Extract the [x, y] coordinate from the center of the cell holding the provided text.  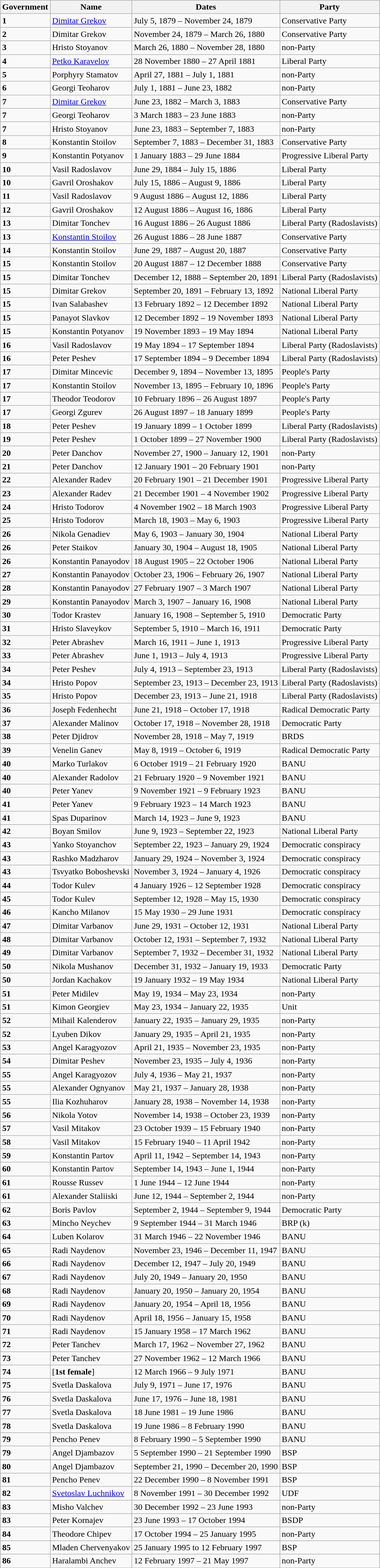
July 4, 1936 – May 21, 1937 [206, 1075]
March 26, 1880 – November 28, 1880 [206, 48]
July 20, 1949 – January 20, 1950 [206, 1277]
July 4, 1913 – September 23, 1913 [206, 669]
June 1, 1913 – July 4, 1913 [206, 656]
1 [25, 21]
UDF [330, 1493]
Mincho Neychev [91, 1223]
25 January 1995 to 12 February 1997 [206, 1547]
April 21, 1935 – November 23, 1935 [206, 1048]
May 6, 1903 – January 30, 1904 [206, 534]
2 [25, 34]
21 February 1920 – 9 November 1921 [206, 777]
20 [25, 453]
17 September 1894 – 9 December 1894 [206, 358]
25 [25, 520]
Haralambi Anchev [91, 1561]
4 November 1902 – 18 March 1903 [206, 507]
September 20, 1891 – February 13, 1892 [206, 291]
Venelin Ganev [91, 750]
December 12, 1888 – September 20, 1891 [206, 277]
27 November 1962 – 12 March 1966 [206, 1358]
20 August 1887 – 12 December 1888 [206, 264]
56 [25, 1115]
March 14, 1923 – June 9, 1923 [206, 818]
June 23, 1883 – September 7, 1883 [206, 129]
21 December 1901 – 4 November 1902 [206, 493]
Theodor Teodorov [91, 399]
September 14, 1943 – June 1, 1944 [206, 1169]
September 5, 1910 – March 16, 1911 [206, 629]
63 [25, 1223]
70 [25, 1318]
1 October 1899 – 27 November 1900 [206, 439]
12 [25, 210]
9 February 1923 – 14 March 1923 [206, 804]
86 [25, 1561]
November 14, 1938 – October 23, 1939 [206, 1115]
January 16, 1908 – September 5, 1910 [206, 615]
Peter Kornajev [91, 1520]
75 [25, 1385]
Misho Valchev [91, 1507]
Boris Pavlov [91, 1209]
May 19, 1934 – May 23, 1934 [206, 993]
12 January 1901 – 20 February 1901 [206, 466]
19 January 1932 – 19 May 1934 [206, 980]
January 29, 1924 – November 3, 1924 [206, 858]
30 December 1992 – 23 June 1993 [206, 1507]
January 20, 1954 – April 18, 1956 [206, 1304]
20 February 1901 – 21 December 1901 [206, 480]
Name [91, 7]
June 29, 1887 – August 20, 1887 [206, 250]
November 24, 1879 – March 26, 1880 [206, 34]
28 November 1880 – 27 April 1881 [206, 61]
19 November 1893 – 19 May 1894 [206, 331]
53 [25, 1048]
23 October 1939 – 15 February 1940 [206, 1129]
8 [25, 142]
March 16, 1911 – June 1, 1913 [206, 642]
Alexander Malinov [91, 723]
June 29, 1931 – October 12, 1931 [206, 926]
Hristo Slaveykov [91, 629]
September 7, 1932 – December 31, 1932 [206, 953]
28 [25, 588]
December 9, 1894 – November 13, 1895 [206, 372]
Svetoslav Luchnikov [91, 1493]
73 [25, 1358]
16 August 1886 – 26 August 1886 [206, 223]
5 September 1990 – 21 September 1990 [206, 1453]
Alexander Radolov [91, 777]
26 August 1897 – 18 January 1899 [206, 413]
1 January 1883 – 29 June 1884 [206, 155]
Dimitar Mincevic [91, 372]
June 12, 1944 – September 2, 1944 [206, 1196]
11 [25, 196]
39 [25, 750]
October 23, 1906 – February 26, 1907 [206, 574]
81 [25, 1480]
June 21, 1918 – October 17, 1918 [206, 710]
26 August 1886 – 28 June 1887 [206, 237]
54 [25, 1061]
59 [25, 1155]
68 [25, 1291]
BRP (k) [330, 1223]
23 June 1993 – 17 October 1994 [206, 1520]
31 March 1946 – 22 November 1946 [206, 1236]
48 [25, 939]
June 23, 1882 – March 3, 1883 [206, 102]
71 [25, 1331]
77 [25, 1412]
Tsvyatko Boboshevski [91, 872]
Joseph Fedenhecht [91, 710]
Marko Turlakov [91, 764]
May 21, 1937 – January 28, 1938 [206, 1088]
27 February 1907 – 3 March 1907 [206, 588]
September 2, 1944 – September 9, 1944 [206, 1209]
Mihail Kalenderov [91, 1020]
45 [25, 899]
January 20, 1950 – January 20, 1954 [206, 1291]
27 [25, 574]
Yanko Stoyanchov [91, 845]
67 [25, 1277]
42 [25, 831]
March 3, 1907 – January 16, 1908 [206, 602]
January 28, 1938 – November 14, 1938 [206, 1102]
September 23, 1913 – December 23, 1913 [206, 683]
23 [25, 493]
September 22, 1923 – January 29, 1924 [206, 845]
36 [25, 710]
Jordan Kachakov [91, 980]
57 [25, 1129]
Peter Staikov [91, 547]
Ivan Salabashev [91, 304]
Kancho Milanov [91, 912]
January 29, 1935 – April 21, 1935 [206, 1034]
46 [25, 912]
30 [25, 615]
July 9, 1971 – June 17, 1976 [206, 1385]
[1st female] [91, 1372]
15 January 1958 – 17 March 1962 [206, 1331]
72 [25, 1345]
19 May 1894 – 17 September 1894 [206, 345]
Georgi Zgurev [91, 413]
66 [25, 1264]
12 February 1997 – 21 May 1997 [206, 1561]
4 January 1926 – 12 September 1928 [206, 885]
69 [25, 1304]
19 [25, 439]
July 1, 1881 – June 23, 1882 [206, 88]
85 [25, 1547]
19 June 1986 – 8 February 1990 [206, 1426]
January 30, 1904 – August 18, 1905 [206, 547]
65 [25, 1250]
November 13, 1895 – February 10, 1896 [206, 385]
31 [25, 629]
60 [25, 1169]
76 [25, 1399]
June 9, 1923 – September 22, 1923 [206, 831]
17 October 1994 – 25 January 1995 [206, 1534]
1 June 1944 – 12 June 1944 [206, 1182]
July 15, 1886 – August 9, 1886 [206, 183]
June 17, 1976 – June 18, 1981 [206, 1399]
December 12, 1947 – July 20, 1949 [206, 1264]
November 27, 1900 – January 12, 1901 [206, 453]
6 [25, 88]
Alexander Staliiski [91, 1196]
Dates [206, 7]
November 23, 1946 – December 11, 1947 [206, 1250]
Rashko Madzharov [91, 858]
47 [25, 926]
December 31, 1932 – January 19, 1933 [206, 966]
Porphyry Stamatov [91, 75]
38 [25, 737]
October 12, 1931 – September 7, 1932 [206, 939]
18 [25, 426]
Kimon Georgiev [91, 1007]
Unit [330, 1007]
BSDP [330, 1520]
9 September 1944 – 31 March 1946 [206, 1223]
April 27, 1881 – July 1, 1881 [206, 75]
22 [25, 480]
4 [25, 61]
12 December 1892 – 19 November 1893 [206, 318]
December 23, 1913 – June 21, 1918 [206, 696]
9 [25, 155]
18 June 1981 – 19 June 1986 [206, 1412]
44 [25, 885]
Panayot Slavkov [91, 318]
5 [25, 75]
Government [25, 7]
3 March 1883 – 23 June 1883 [206, 115]
19 January 1899 – 1 October 1899 [206, 426]
March 18, 1903 – May 6, 1903 [206, 520]
14 [25, 250]
80 [25, 1466]
12 March 1966 – 9 July 1971 [206, 1372]
Spas Duparinov [91, 818]
82 [25, 1493]
Theodore Chipev [91, 1534]
March 17, 1962 – November 27, 1962 [206, 1345]
April 11, 1942 – September 14, 1943 [206, 1155]
13 February 1892 – 12 December 1892 [206, 304]
22 December 1990 – 8 November 1991 [206, 1480]
24 [25, 507]
Nikola Mushanov [91, 966]
Peter Djidrov [91, 737]
Luben Kolarov [91, 1236]
8 November 1991 – 30 December 1992 [206, 1493]
Ilia Kozhuharov [91, 1102]
78 [25, 1426]
35 [25, 696]
84 [25, 1534]
Todor Krastev [91, 615]
33 [25, 656]
12 August 1886 – August 16, 1886 [206, 210]
November 28, 1918 – May 7, 1919 [206, 737]
May 23, 1934 – January 22, 1935 [206, 1007]
Nikola Yotov [91, 1115]
18 August 1905 – 22 October 1906 [206, 561]
September 7, 1883 – December 31, 1883 [206, 142]
15 May 1930 – 29 June 1931 [206, 912]
July 5, 1879 – November 24, 1879 [206, 21]
September 12, 1928 – May 15, 1930 [206, 899]
September 21, 1990 – December 20, 1990 [206, 1466]
62 [25, 1209]
Lyuben Dikov [91, 1034]
Party [330, 7]
32 [25, 642]
10 February 1896 – 26 August 1897 [206, 399]
37 [25, 723]
15 February 1940 – 11 April 1942 [206, 1142]
3 [25, 48]
Alexander Ognyanov [91, 1088]
74 [25, 1372]
Nikola Genadiev [91, 534]
6 October 1919 – 21 February 1920 [206, 764]
Petko Karavelov [91, 61]
Mladen Chervenyakov [91, 1547]
January 22, 1935 – January 29, 1935 [206, 1020]
June 29, 1884 – July 15, 1886 [206, 169]
58 [25, 1142]
29 [25, 602]
9 November 1921 – 9 February 1923 [206, 791]
8 February 1990 – 5 September 1990 [206, 1439]
9 August 1886 – August 12, 1886 [206, 196]
64 [25, 1236]
49 [25, 953]
Peter Midilev [91, 993]
BRDS [330, 737]
April 18, 1956 – January 15, 1958 [206, 1318]
October 17, 1918 – November 28, 1918 [206, 723]
21 [25, 466]
November 23, 1935 – July 4, 1936 [206, 1061]
Rousse Russev [91, 1182]
Dimitar Peshev [91, 1061]
November 3, 1924 – January 4, 1926 [206, 872]
Boyan Smilov [91, 831]
May 8, 1919 – October 6, 1919 [206, 750]
